Locate the cell with the specified text and output its [x, y] center coordinate. 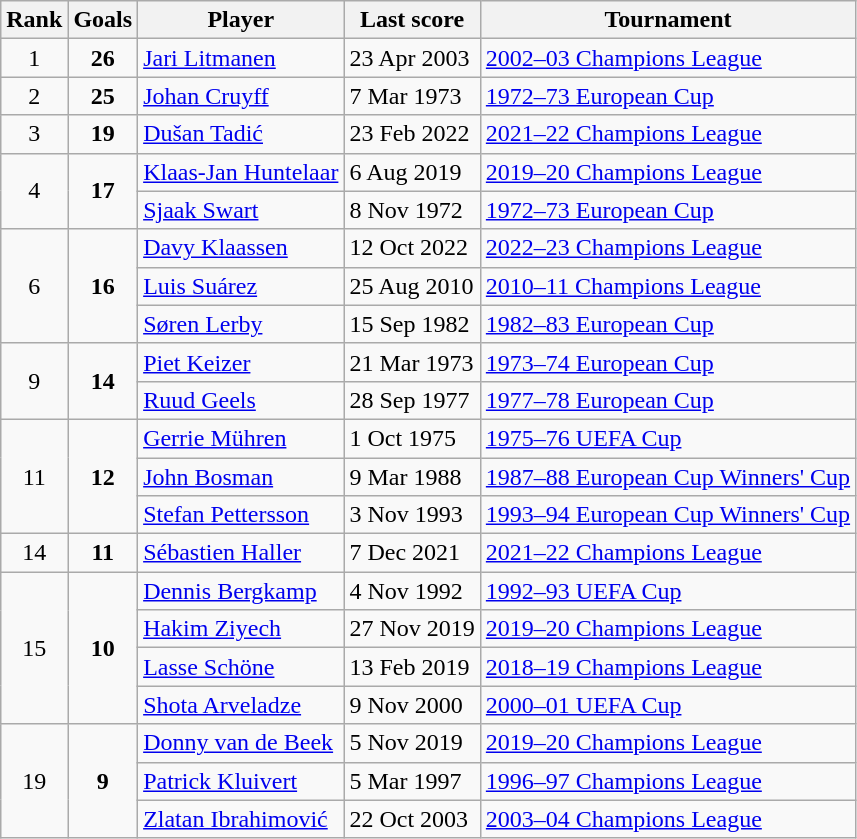
Last score [412, 20]
1987–88 European Cup Winners' Cup [668, 477]
1 Oct 1975 [412, 438]
John Bosman [241, 477]
Davy Klaassen [241, 248]
12 [103, 476]
1993–94 European Cup Winners' Cup [668, 515]
7 Mar 1973 [412, 96]
Dušan Tadić [241, 134]
2018–19 Champions League [668, 667]
15 [34, 648]
2 [34, 96]
23 Feb 2022 [412, 134]
Shota Arveladze [241, 705]
1992–93 UEFA Cup [668, 591]
25 [103, 96]
Tournament [668, 20]
2002–03 Champions League [668, 58]
2010–11 Champions League [668, 286]
21 Mar 1973 [412, 362]
Donny van de Beek [241, 743]
28 Sep 1977 [412, 400]
1982–83 European Cup [668, 324]
3 [34, 134]
Søren Lerby [241, 324]
17 [103, 191]
Stefan Pettersson [241, 515]
1975–76 UEFA Cup [668, 438]
Johan Cruyff [241, 96]
2000–01 UEFA Cup [668, 705]
Jari Litmanen [241, 58]
Piet Keizer [241, 362]
12 Oct 2022 [412, 248]
4 Nov 1992 [412, 591]
27 Nov 2019 [412, 629]
16 [103, 286]
2022–23 Champions League [668, 248]
23 Apr 2003 [412, 58]
6 Aug 2019 [412, 172]
1 [34, 58]
Patrick Kluivert [241, 781]
Ruud Geels [241, 400]
Gerrie Mühren [241, 438]
Lasse Schöne [241, 667]
Sébastien Haller [241, 553]
4 [34, 191]
22 Oct 2003 [412, 819]
8 Nov 1972 [412, 210]
1973–74 European Cup [668, 362]
9 Mar 1988 [412, 477]
1977–78 European Cup [668, 400]
15 Sep 1982 [412, 324]
Hakim Ziyech [241, 629]
Klaas-Jan Huntelaar [241, 172]
5 Mar 1997 [412, 781]
13 Feb 2019 [412, 667]
7 Dec 2021 [412, 553]
Sjaak Swart [241, 210]
Goals [103, 20]
10 [103, 648]
Rank [34, 20]
1996–97 Champions League [668, 781]
2003–04 Champions League [668, 819]
25 Aug 2010 [412, 286]
26 [103, 58]
9 Nov 2000 [412, 705]
Luis Suárez [241, 286]
3 Nov 1993 [412, 515]
Zlatan Ibrahimović [241, 819]
6 [34, 286]
5 Nov 2019 [412, 743]
Player [241, 20]
Dennis Bergkamp [241, 591]
